Capture the cell that displays the provided text and extract its (x, y) central coordinate. 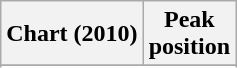
Chart (2010) (72, 34)
Peakposition (189, 34)
